Return [X, Y] of the center of cell containing provided text 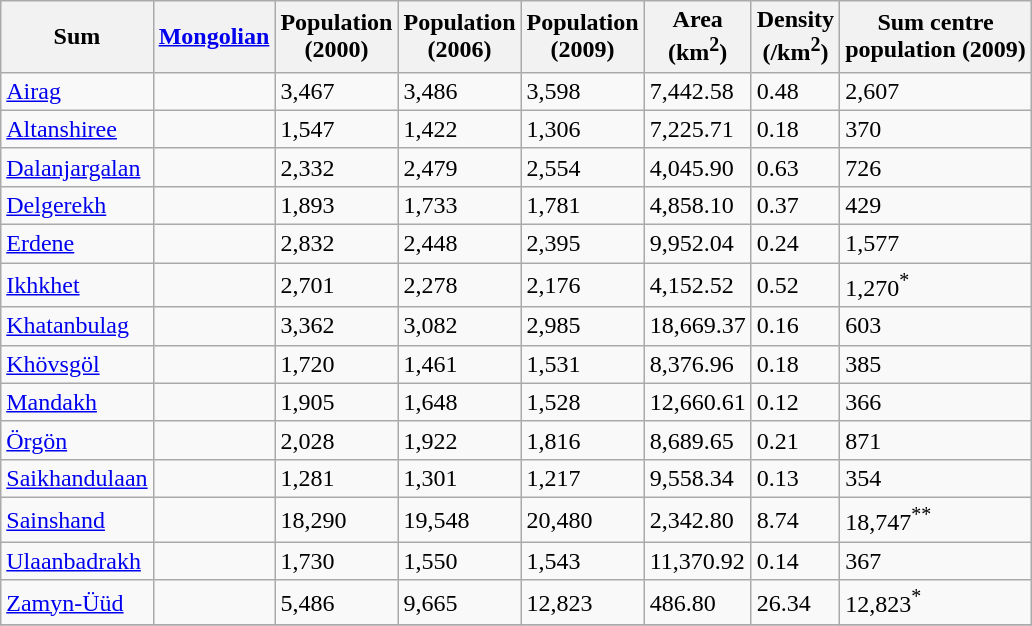
Population(2006) [460, 37]
Density(/km2) [795, 37]
603 [936, 326]
26.34 [795, 602]
366 [936, 402]
Khatanbulag [77, 326]
Mandakh [77, 402]
354 [936, 478]
1,905 [336, 402]
0.14 [795, 561]
3,486 [460, 91]
2,479 [460, 167]
726 [936, 167]
Örgön [77, 440]
2,985 [582, 326]
1,461 [460, 364]
0.12 [795, 402]
1,543 [582, 561]
Zamyn-Üüd [77, 602]
2,395 [582, 244]
1,816 [582, 440]
1,922 [460, 440]
3,082 [460, 326]
1,720 [336, 364]
1,281 [336, 478]
3,467 [336, 91]
7,442.58 [698, 91]
Airag [77, 91]
1,781 [582, 205]
0.13 [795, 478]
Ikhkhet [77, 286]
0.21 [795, 440]
Sainshand [77, 520]
12,823 [582, 602]
367 [936, 561]
2,028 [336, 440]
18,669.37 [698, 326]
1,217 [582, 478]
4,045.90 [698, 167]
1,306 [582, 129]
0.16 [795, 326]
4,858.10 [698, 205]
1,893 [336, 205]
Altanshiree [77, 129]
1,422 [460, 129]
18,290 [336, 520]
385 [936, 364]
Dalanjargalan [77, 167]
0.63 [795, 167]
2,832 [336, 244]
Mongolian [214, 37]
12,660.61 [698, 402]
0.24 [795, 244]
0.52 [795, 286]
1,531 [582, 364]
0.48 [795, 91]
1,550 [460, 561]
2,176 [582, 286]
2,448 [460, 244]
7,225.71 [698, 129]
9,952.04 [698, 244]
2,342.80 [698, 520]
8,689.65 [698, 440]
9,665 [460, 602]
871 [936, 440]
429 [936, 205]
1,577 [936, 244]
9,558.34 [698, 478]
2,332 [336, 167]
486.80 [698, 602]
1,547 [336, 129]
Population(2009) [582, 37]
2,554 [582, 167]
0.37 [795, 205]
19,548 [460, 520]
8,376.96 [698, 364]
3,362 [336, 326]
8.74 [795, 520]
Area(km2) [698, 37]
Sum centrepopulation (2009) [936, 37]
2,607 [936, 91]
Delgerekh [77, 205]
12,823* [936, 602]
2,701 [336, 286]
1,301 [460, 478]
Khövsgöl [77, 364]
11,370.92 [698, 561]
1,648 [460, 402]
3,598 [582, 91]
1,528 [582, 402]
1,730 [336, 561]
4,152.52 [698, 286]
18,747** [936, 520]
Population(2000) [336, 37]
Saikhandulaan [77, 478]
5,486 [336, 602]
Ulaanbadrakh [77, 561]
Erdene [77, 244]
370 [936, 129]
20,480 [582, 520]
1,270* [936, 286]
2,278 [460, 286]
1,733 [460, 205]
Sum [77, 37]
